Determine the (x, y) coordinate at the center of the cell enclosing the given text.  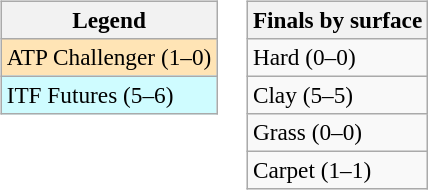
Finals by surface (337, 20)
Carpet (1–1) (337, 171)
Grass (0–0) (337, 133)
Clay (5–5) (337, 95)
Legend (108, 20)
Hard (0–0) (337, 57)
ATP Challenger (1–0) (108, 57)
ITF Futures (5–6) (108, 95)
